Return the [x, y] coordinate for the center point of the cell that contains the specified text.  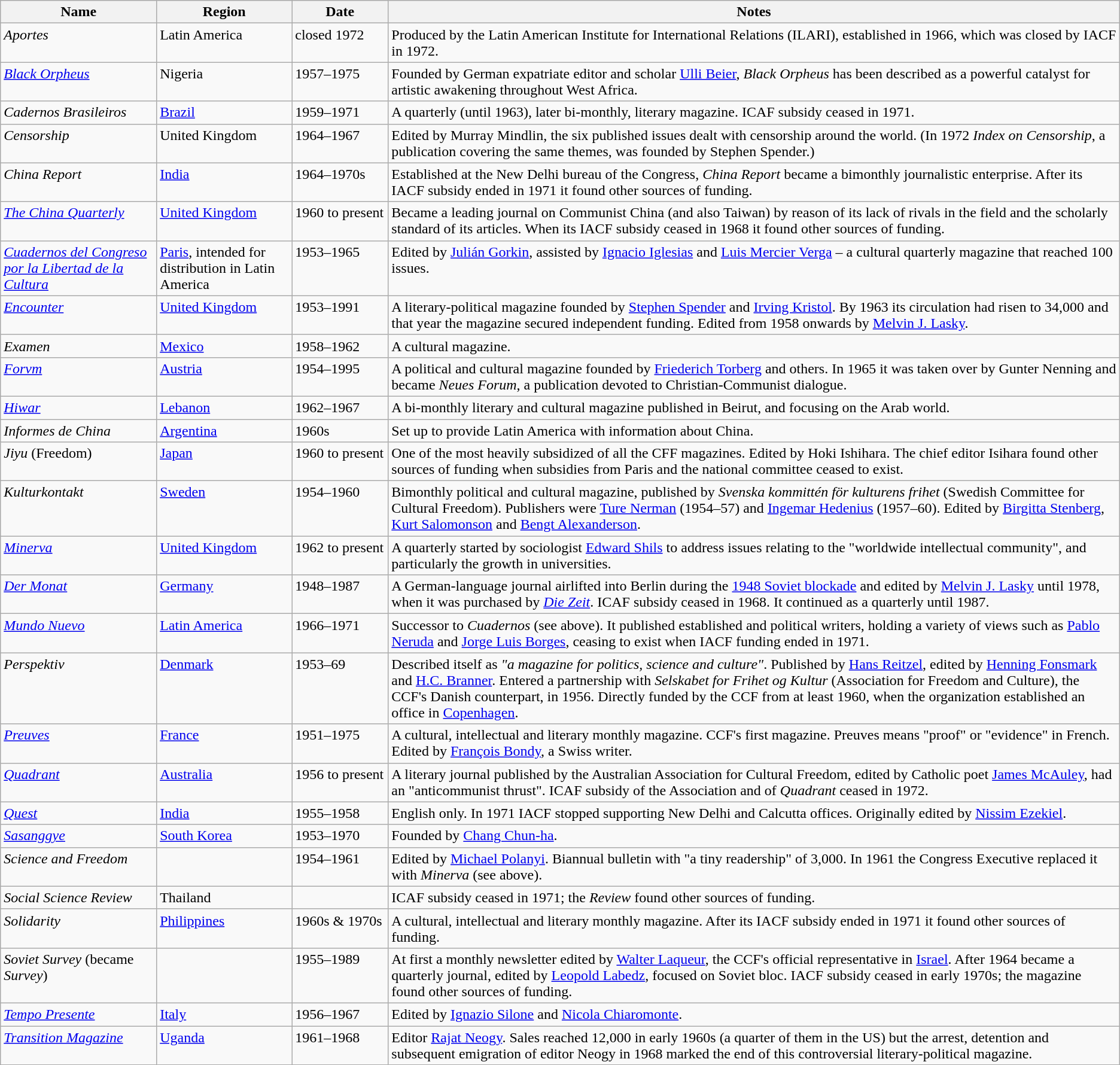
Set up to provide Latin America with information about China. [754, 430]
Tempo Presente [79, 1014]
A quarterly (until 1963), later bi-monthly, literary magazine. ICAF subsidy ceased in 1971. [754, 112]
Aportes [79, 43]
1961–1968 [340, 1045]
Edited by Ignazio Silone and Nicola Chiaromonte. [754, 1014]
Informes de China [79, 430]
Mundo Nuevo [79, 633]
The China Quarterly [79, 221]
Name [79, 12]
China Report [79, 182]
1960s [340, 430]
Thailand [224, 897]
Sasanggye [79, 836]
Forvm [79, 377]
Australia [224, 783]
Lebanon [224, 407]
Preuves [79, 743]
Jiyu (Freedom) [79, 462]
Kulturkontakt [79, 509]
Encounter [79, 315]
Der Monat [79, 595]
ICAF subsidy ceased in 1971; the Review found other sources of funding. [754, 897]
France [224, 743]
Black Orpheus [79, 81]
Soviet Survey (became Survey) [79, 975]
Transition Magazine [79, 1045]
Brazil [224, 112]
1958–1962 [340, 346]
Nigeria [224, 81]
Austria [224, 377]
1960s & 1970s [340, 929]
1962 to present [340, 555]
1959–1971 [340, 112]
Edited by Michael Polanyi. Biannual bulletin with "a tiny readership" of 3,000. In 1961 the Congress Executive replaced it with Minerva (see above). [754, 866]
Sweden [224, 509]
Cadernos Brasileiros [79, 112]
South Korea [224, 836]
1953–1970 [340, 836]
Argentina [224, 430]
Paris, intended for distribution in Latin America [224, 268]
Japan [224, 462]
1964–1970s [340, 182]
Uganda [224, 1045]
Produced by the Latin American Institute for International Relations (ILARI), established in 1966, which was closed by IACF in 1972. [754, 43]
Notes [754, 12]
1953–1965 [340, 268]
A cultural, intellectual and literary monthly magazine. After its IACF subsidy ended in 1971 it found other sources of funding. [754, 929]
Region [224, 12]
1964–1967 [340, 144]
1955–1989 [340, 975]
Philippines [224, 929]
closed 1972 [340, 43]
A cultural magazine. [754, 346]
1954–1960 [340, 509]
Minerva [79, 555]
English only. In 1971 IACF stopped supporting New Delhi and Calcutta offices. Originally edited by Nissim Ezekiel. [754, 813]
1951–1975 [340, 743]
Hiwar [79, 407]
Mexico [224, 346]
Founded by Chang Chun-ha. [754, 836]
1966–1971 [340, 633]
1953–69 [340, 688]
A bi-monthly literary and cultural magazine published in Beirut, and focusing on the Arab world. [754, 407]
Examen [79, 346]
Date [340, 12]
1954–1961 [340, 866]
1956 to present [340, 783]
Science and Freedom [79, 866]
1956–1967 [340, 1014]
Censorship [79, 144]
1948–1987 [340, 595]
Quadrant [79, 783]
Solidarity [79, 929]
1962–1967 [340, 407]
Quest [79, 813]
Denmark [224, 688]
1955–1958 [340, 813]
1954–1995 [340, 377]
Perspektiv [79, 688]
Cuadernos del Congreso por la Libertad de la Cultura [79, 268]
Italy [224, 1014]
1953–1991 [340, 315]
1957–1975 [340, 81]
Edited by Julián Gorkin, assisted by Ignacio Iglesias and Luis Mercier Verga – a cultural quarterly magazine that reached 100 issues. [754, 268]
Social Science Review [79, 897]
Germany [224, 595]
